Find where the given text appears and provide that cell's center as (x, y) coordinate. 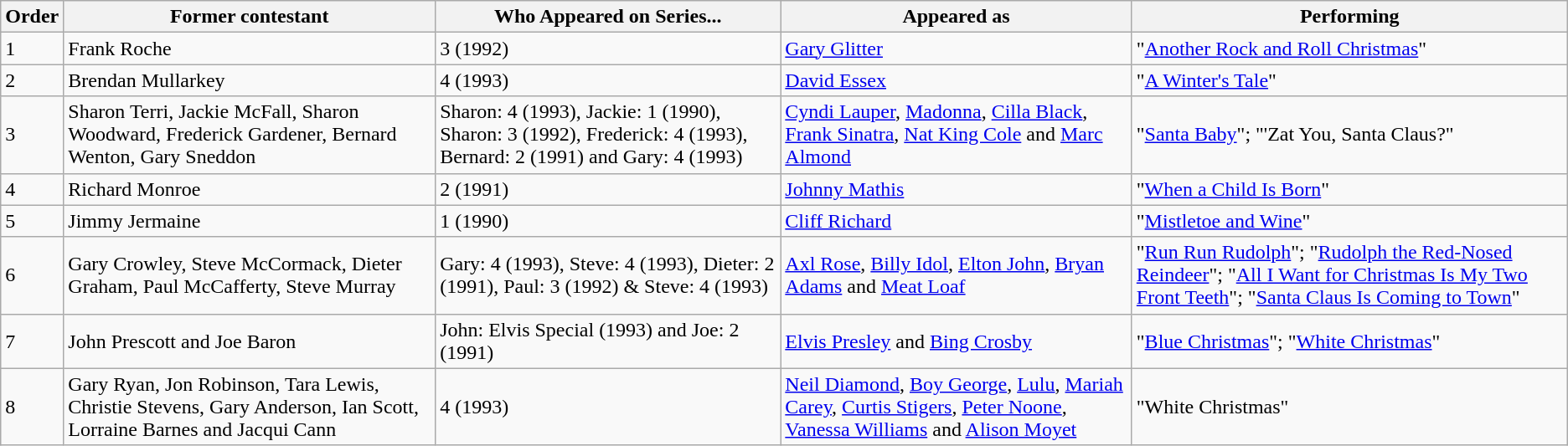
Jimmy Jermaine (250, 221)
Cliff Richard (957, 221)
2 (32, 80)
"Another Rock and Roll Christmas" (1349, 49)
Gary Glitter (957, 49)
7 (32, 341)
Performing (1349, 17)
"Mistletoe and Wine" (1349, 221)
3 (32, 135)
Former contestant (250, 17)
Neil Diamond, Boy George, Lulu, Mariah Carey, Curtis Stigers, Peter Noone, Vanessa Williams and Alison Moyet (957, 407)
"Santa Baby"; "'Zat You, Santa Claus?" (1349, 135)
1 (32, 49)
2 (1991) (608, 189)
Johnny Mathis (957, 189)
Gary Ryan, Jon Robinson, Tara Lewis, Christie Stevens, Gary Anderson, Ian Scott, Lorraine Barnes and Jacqui Cann (250, 407)
Gary Crowley, Steve McCormack, Dieter Graham, Paul McCafferty, Steve Murray (250, 275)
John: Elvis Special (1993) and Joe: 2 (1991) (608, 341)
Richard Monroe (250, 189)
Sharon Terri, Jackie McFall, Sharon Woodward, Frederick Gardener, Bernard Wenton, Gary Sneddon (250, 135)
Sharon: 4 (1993), Jackie: 1 (1990), Sharon: 3 (1992), Frederick: 4 (1993), Bernard: 2 (1991) and Gary: 4 (1993) (608, 135)
"Run Run Rudolph"; "Rudolph the Red-Nosed Reindeer"; "All I Want for Christmas Is My Two Front Teeth"; "Santa Claus Is Coming to Town" (1349, 275)
1 (1990) (608, 221)
"A Winter's Tale" (1349, 80)
John Prescott and Joe Baron (250, 341)
5 (32, 221)
Axl Rose, Billy Idol, Elton John, Bryan Adams and Meat Loaf (957, 275)
Brendan Mullarkey (250, 80)
Who Appeared on Series... (608, 17)
"Blue Christmas"; "White Christmas" (1349, 341)
Gary: 4 (1993), Steve: 4 (1993), Dieter: 2 (1991), Paul: 3 (1992) & Steve: 4 (1993) (608, 275)
David Essex (957, 80)
Frank Roche (250, 49)
4 (32, 189)
"When a Child Is Born" (1349, 189)
6 (32, 275)
Elvis Presley and Bing Crosby (957, 341)
3 (1992) (608, 49)
Order (32, 17)
8 (32, 407)
"White Christmas" (1349, 407)
Appeared as (957, 17)
Cyndi Lauper, Madonna, Cilla Black, Frank Sinatra, Nat King Cole and Marc Almond (957, 135)
